Output the [X, Y] coordinate of the center of the cell containing the given text.  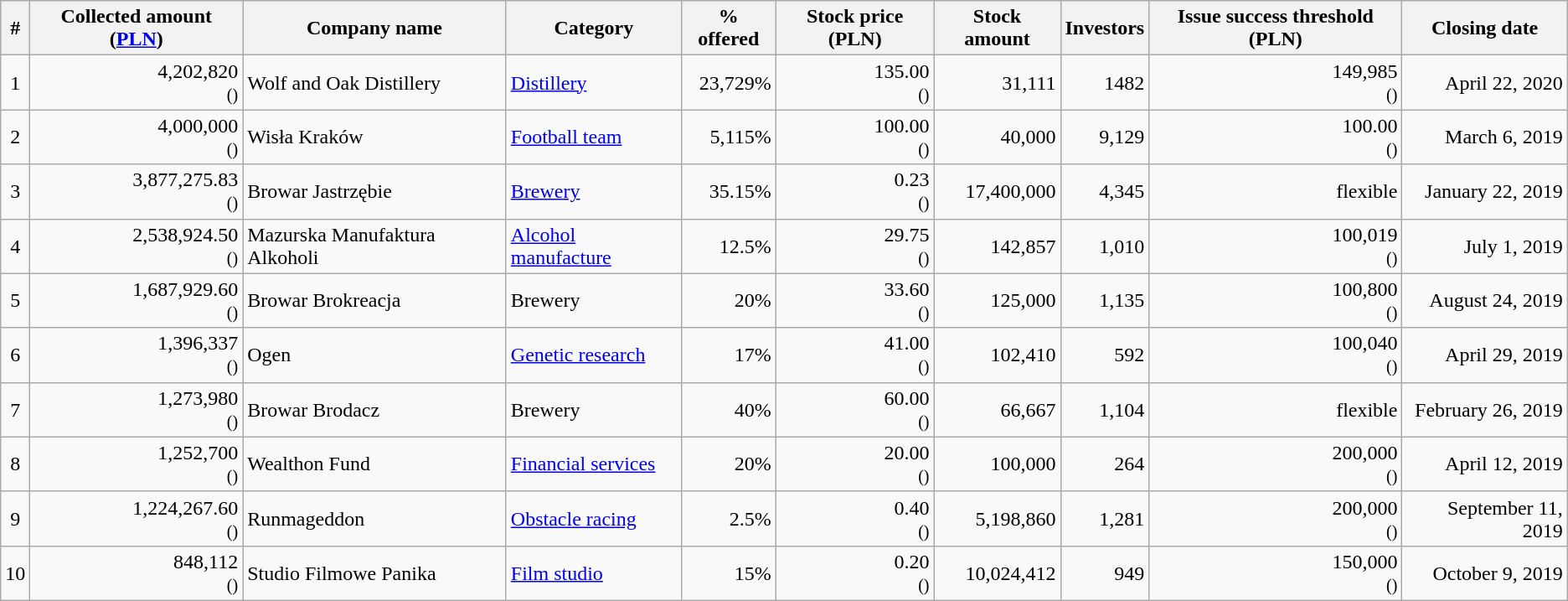
10,024,412 [997, 573]
Studio Filmowe Panika [375, 573]
40% [729, 409]
Genetic research [593, 355]
29.75() [854, 246]
Collected amount (PLN) [137, 28]
Browar Brodacz [375, 409]
100,000 [997, 464]
% offered [729, 28]
Alcohol manufacture [593, 246]
April 29, 2019 [1484, 355]
2.5% [729, 518]
April 22, 2020 [1484, 82]
July 1, 2019 [1484, 246]
October 9, 2019 [1484, 573]
1,135 [1105, 300]
142,857 [997, 246]
4,345 [1105, 191]
9,129 [1105, 137]
23,729% [729, 82]
Browar Brokreacja [375, 300]
102,410 [997, 355]
April 12, 2019 [1484, 464]
20.00() [854, 464]
Wolf and Oak Distillery [375, 82]
100,040() [1276, 355]
125,000 [997, 300]
# [15, 28]
66,667 [997, 409]
5,115% [729, 137]
149,985() [1276, 82]
0.23() [854, 191]
Ogen [375, 355]
2 [15, 137]
7 [15, 409]
4 [15, 246]
1,224,267.60() [137, 518]
January 22, 2019 [1484, 191]
264 [1105, 464]
40,000 [997, 137]
35.15% [729, 191]
1482 [1105, 82]
1,010 [1105, 246]
592 [1105, 355]
Wealthon Fund [375, 464]
60.00() [854, 409]
Company name [375, 28]
Issue success threshold (PLN) [1276, 28]
Obstacle racing [593, 518]
0.20() [854, 573]
12.5% [729, 246]
17,400,000 [997, 191]
Category [593, 28]
4,000,000() [137, 137]
100,800() [1276, 300]
5,198,860 [997, 518]
150,000() [1276, 573]
949 [1105, 573]
Football team [593, 137]
September 11, 2019 [1484, 518]
17% [729, 355]
3 [15, 191]
6 [15, 355]
2,538,924.50() [137, 246]
31,111 [997, 82]
August 24, 2019 [1484, 300]
848,112() [137, 573]
Financial services [593, 464]
Closing date [1484, 28]
Film studio [593, 573]
0.40() [854, 518]
10 [15, 573]
41.00() [854, 355]
1,104 [1105, 409]
4,202,820() [137, 82]
1,396,337() [137, 355]
1,687,929.60() [137, 300]
Stock amount [997, 28]
Browar Jastrzębie [375, 191]
1 [15, 82]
3,877,275.83() [137, 191]
15% [729, 573]
8 [15, 464]
Mazurska Manufaktura Alkoholi [375, 246]
33.60() [854, 300]
100,019() [1276, 246]
Stock price (PLN) [854, 28]
1,281 [1105, 518]
Wisła Kraków [375, 137]
5 [15, 300]
9 [15, 518]
1,273,980() [137, 409]
February 26, 2019 [1484, 409]
Runmageddon [375, 518]
March 6, 2019 [1484, 137]
1,252,700() [137, 464]
135.00() [854, 82]
Distillery [593, 82]
Investors [1105, 28]
